Pinpoint the cell where the given text exists, returning its [X, Y] midpoint coordinate. 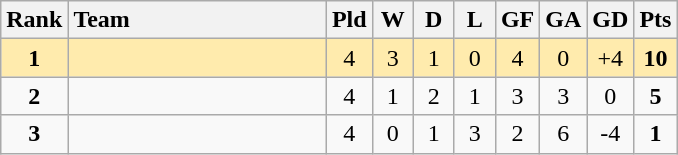
6 [564, 134]
5 [656, 96]
GA [564, 20]
GD [610, 20]
W [392, 20]
Pts [656, 20]
GF [517, 20]
Pld [349, 20]
L [474, 20]
Team [198, 20]
D [434, 20]
Rank [34, 20]
10 [656, 58]
-4 [610, 134]
+4 [610, 58]
